Identify which cell holds the provided text, then report its (X, Y) central coordinate. 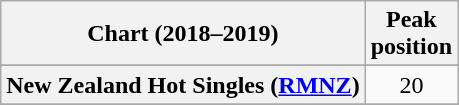
Chart (2018–2019) (183, 34)
Peak position (411, 34)
New Zealand Hot Singles (RMNZ) (183, 85)
20 (411, 85)
